For the text-containing cell, return its midpoint in [X, Y] coordinate format. 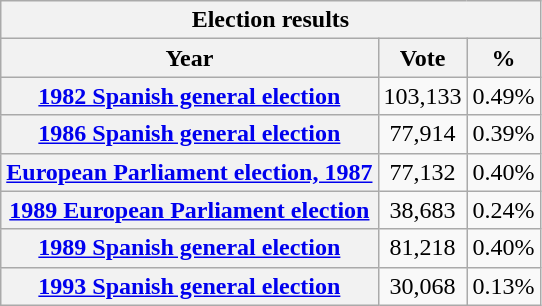
0.13% [504, 286]
30,068 [422, 286]
Election results [270, 20]
1993 Spanish general election [190, 286]
103,133 [422, 96]
0.24% [504, 210]
1989 Spanish general election [190, 248]
0.39% [504, 134]
81,218 [422, 248]
1982 Spanish general election [190, 96]
1989 European Parliament election [190, 210]
Year [190, 58]
77,914 [422, 134]
0.49% [504, 96]
38,683 [422, 210]
1986 Spanish general election [190, 134]
Vote [422, 58]
European Parliament election, 1987 [190, 172]
% [504, 58]
77,132 [422, 172]
